Scan for the cell matching the given text and deliver its (X, Y) coordinate at center. 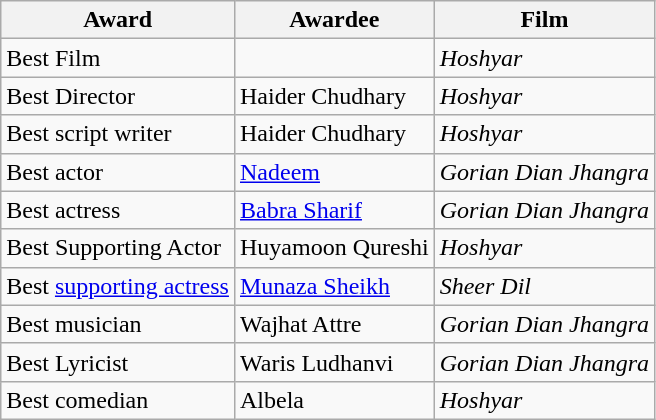
Best actor (118, 172)
Best musician (118, 324)
Award (118, 20)
Sheer Dil (544, 286)
Huyamoon Qureshi (334, 248)
Best comedian (118, 400)
Nadeem (334, 172)
Film (544, 20)
Best Supporting Actor (118, 248)
Waris Ludhanvi (334, 362)
Albela (334, 400)
Best Lyricist (118, 362)
Babra Sharif (334, 210)
Best supporting actress (118, 286)
Munaza Sheikh (334, 286)
Best Film (118, 58)
Wajhat Attre (334, 324)
Awardee (334, 20)
Best actress (118, 210)
Best Director (118, 96)
Best script writer (118, 134)
